Identify which cell holds the provided text, then report its [X, Y] central coordinate. 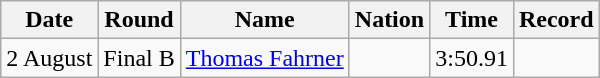
Record [556, 20]
Final B [139, 58]
Date [50, 20]
Nation [389, 20]
Name [264, 20]
3:50.91 [472, 58]
Thomas Fahrner [264, 58]
Round [139, 20]
Time [472, 20]
2 August [50, 58]
